Return the [x, y] coordinate for the center point of the cell that contains the specified text.  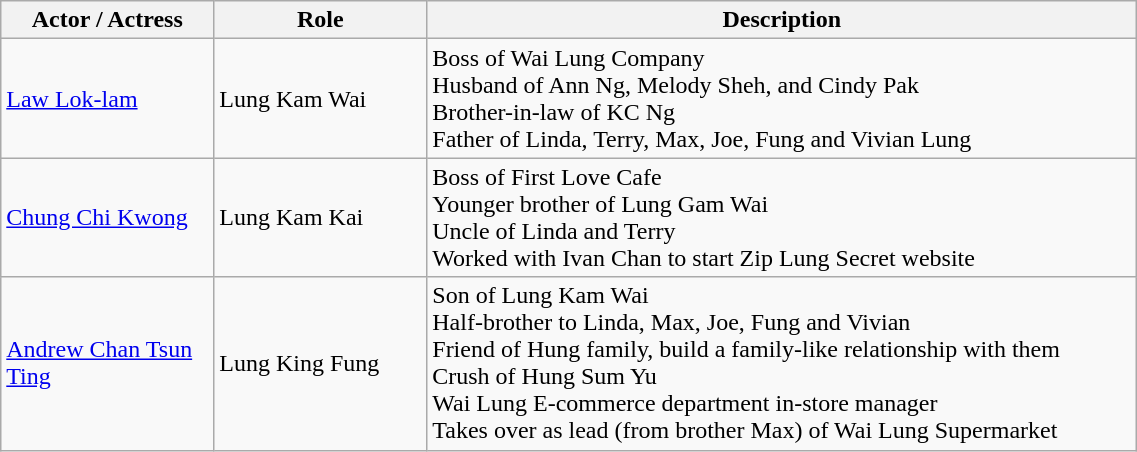
Lung Kam Kai [320, 218]
Lung King Fung [320, 364]
Chung Chi Kwong [108, 218]
Role [320, 20]
Lung Kam Wai [320, 98]
Actor / Actress [108, 20]
Law Lok-lam [108, 98]
Boss of Wai Lung CompanyHusband of Ann Ng, Melody Sheh, and Cindy PakBrother-in-law of KC NgFather of Linda, Terry, Max, Joe, Fung and Vivian Lung [782, 98]
Description [782, 20]
Boss of First Love CafeYounger brother of Lung Gam WaiUncle of Linda and TerryWorked with Ivan Chan to start Zip Lung Secret website [782, 218]
Andrew Chan Tsun Ting [108, 364]
